For the text-containing cell, return its midpoint in (x, y) coordinate format. 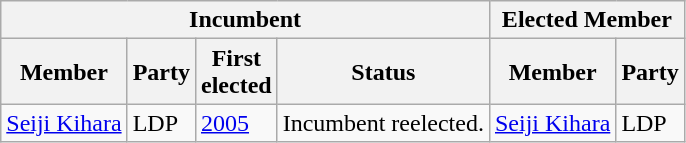
Elected Member (586, 20)
Status (383, 72)
Incumbent reelected. (383, 123)
Firstelected (236, 72)
2005 (236, 123)
Incumbent (246, 20)
